Provide the [x, y] coordinate of the cell's center where the given text is located.  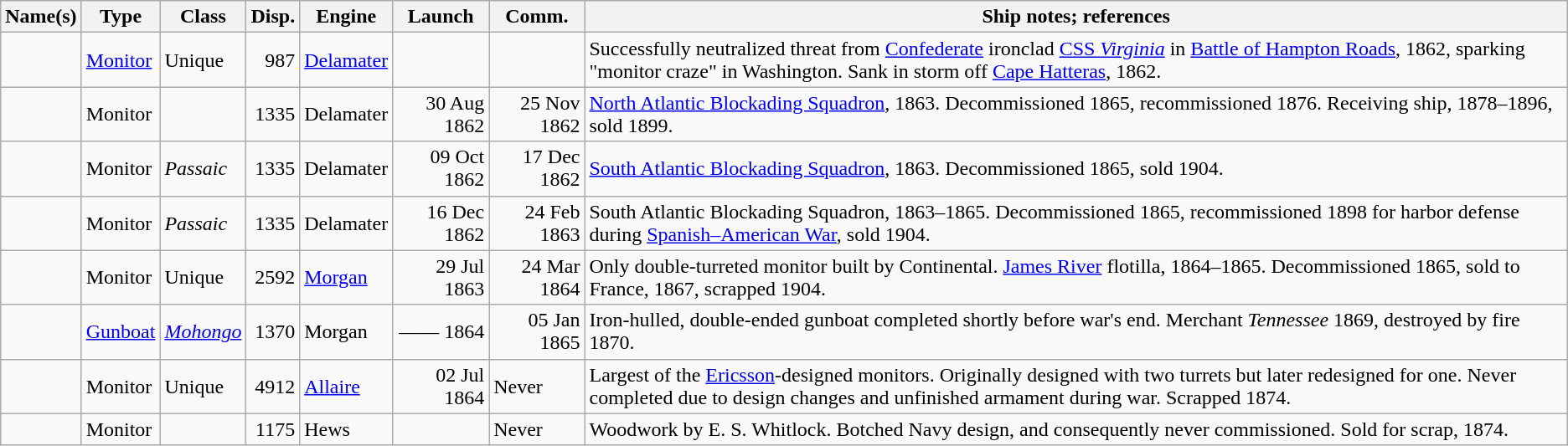
Launch [441, 17]
05 Jan 1865 [537, 331]
North Atlantic Blockading Squadron, 1863. Decommissioned 1865, recommissioned 1876. Receiving ship, 1878–1896, sold 1899. [1075, 114]
Name(s) [41, 17]
987 [273, 60]
—— 1864 [441, 331]
29 Jul 1863 [441, 278]
02 Jul 1864 [441, 387]
Type [121, 17]
1370 [273, 331]
24 Feb 1863 [537, 223]
Mohongo [203, 331]
Allaire [347, 387]
24 Mar 1864 [537, 278]
Class [203, 17]
Gunboat [121, 331]
4912 [273, 387]
Hews [347, 429]
South Atlantic Blockading Squadron, 1863–1865. Decommissioned 1865, recommissioned 1898 for harbor defense during Spanish–American War, sold 1904. [1075, 223]
Disp. [273, 17]
2592 [273, 278]
Ship notes; references [1075, 17]
16 Dec 1862 [441, 223]
Only double-turreted monitor built by Continental. James River flotilla, 1864–1865. Decommissioned 1865, sold to France, 1867, scrapped 1904. [1075, 278]
Engine [347, 17]
1175 [273, 429]
25 Nov 1862 [537, 114]
17 Dec 1862 [537, 169]
30 Aug 1862 [441, 114]
Iron-hulled, double-ended gunboat completed shortly before war's end. Merchant Tennessee 1869, destroyed by fire 1870. [1075, 331]
Comm. [537, 17]
Woodwork by E. S. Whitlock. Botched Navy design, and consequently never commissioned. Sold for scrap, 1874. [1075, 429]
09 Oct 1862 [441, 169]
South Atlantic Blockading Squadron, 1863. Decommissioned 1865, sold 1904. [1075, 169]
